Provide the (X, Y) coordinate of the cell's center where the given text is located.  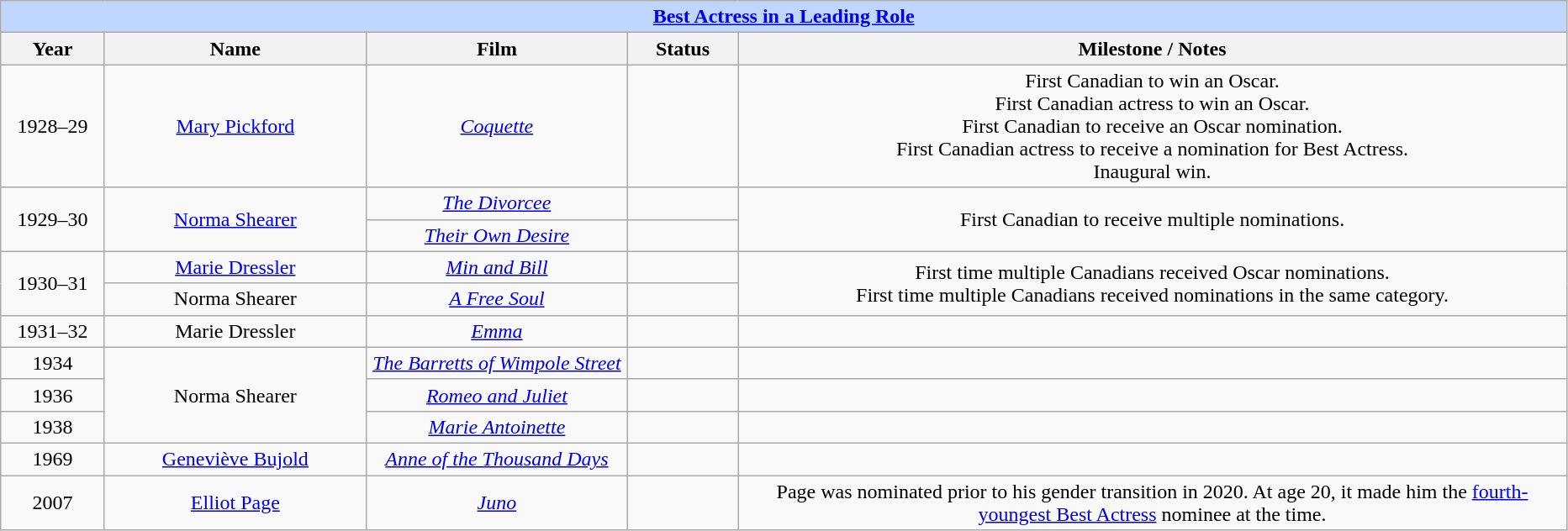
Min and Bill (496, 267)
Emma (496, 331)
The Barretts of Wimpole Street (496, 363)
A Free Soul (496, 299)
2007 (53, 502)
Film (496, 49)
Name (235, 49)
1936 (53, 395)
1930–31 (53, 283)
First time multiple Canadians received Oscar nominations.First time multiple Canadians received nominations in the same category. (1153, 283)
First Canadian to receive multiple nominations. (1153, 219)
1938 (53, 427)
Juno (496, 502)
The Divorcee (496, 203)
Milestone / Notes (1153, 49)
Best Actress in a Leading Role (784, 17)
1928–29 (53, 126)
1931–32 (53, 331)
Coquette (496, 126)
Anne of the Thousand Days (496, 459)
Mary Pickford (235, 126)
1929–30 (53, 219)
Status (683, 49)
1969 (53, 459)
1934 (53, 363)
Marie Antoinette (496, 427)
Romeo and Juliet (496, 395)
Their Own Desire (496, 235)
Year (53, 49)
Geneviève Bujold (235, 459)
Elliot Page (235, 502)
Page was nominated prior to his gender transition in 2020. At age 20, it made him the fourth-youngest Best Actress nominee at the time. (1153, 502)
